Extract the [X, Y] coordinate from the center of the cell holding the provided text.  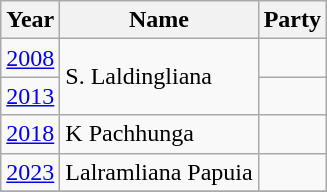
Lalramliana Papuia [159, 172]
2013 [30, 96]
K Pachhunga [159, 134]
2018 [30, 134]
2023 [30, 172]
2008 [30, 58]
Year [30, 20]
Name [159, 20]
S. Laldingliana [159, 77]
Party [292, 20]
